Extract the [X, Y] coordinate from the center of the cell holding the provided text.  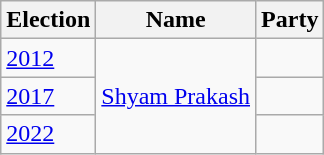
2012 [48, 58]
2022 [48, 134]
Election [48, 20]
Shyam Prakash [176, 96]
2017 [48, 96]
Party [290, 20]
Name [176, 20]
